Capture the cell that displays the provided text and extract its (X, Y) central coordinate. 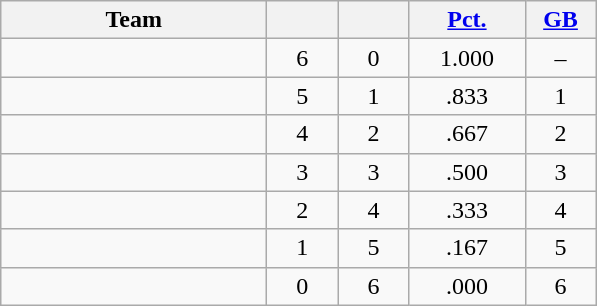
– (560, 58)
GB (560, 20)
.500 (467, 172)
.333 (467, 210)
Pct. (467, 20)
.000 (467, 286)
Team (134, 20)
.667 (467, 134)
.833 (467, 96)
.167 (467, 248)
1.000 (467, 58)
